Locate the cell with the specified text and output its (X, Y) center coordinate. 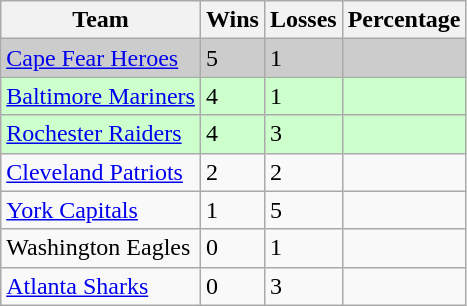
Baltimore Mariners (101, 96)
York Capitals (101, 210)
Rochester Raiders (101, 134)
Losses (303, 20)
Atlanta Sharks (101, 286)
Percentage (404, 20)
Team (101, 20)
Cleveland Patriots (101, 172)
Wins (232, 20)
Cape Fear Heroes (101, 58)
Washington Eagles (101, 248)
